Determine the (x, y) coordinate at the center of the cell enclosing the given text.  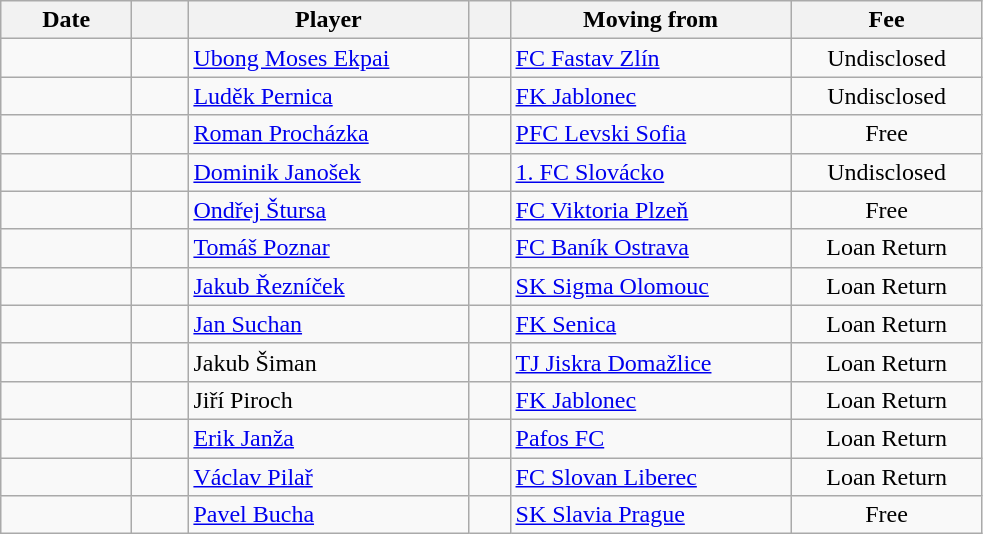
Luděk Pernica (328, 96)
FC Fastav Zlín (650, 58)
Jakub Šiman (328, 362)
FC Slovan Liberec (650, 477)
Fee (886, 20)
SK Sigma Olomouc (650, 286)
FK Senica (650, 324)
SK Slavia Prague (650, 515)
TJ Jiskra Domažlice (650, 362)
Date (66, 20)
Jiří Piroch (328, 400)
Ubong Moses Ekpai (328, 58)
Ondřej Štursa (328, 210)
Pavel Bucha (328, 515)
Václav Pilař (328, 477)
FC Baník Ostrava (650, 248)
Tomáš Poznar (328, 248)
Erik Janža (328, 438)
PFC Levski Sofia (650, 134)
Dominik Janošek (328, 172)
FC Viktoria Plzeň (650, 210)
Moving from (650, 20)
Pafos FC (650, 438)
Roman Procházka (328, 134)
1. FC Slovácko (650, 172)
Jakub Řezníček (328, 286)
Jan Suchan (328, 324)
Player (328, 20)
